Identify which cell holds the provided text, then report its [x, y] central coordinate. 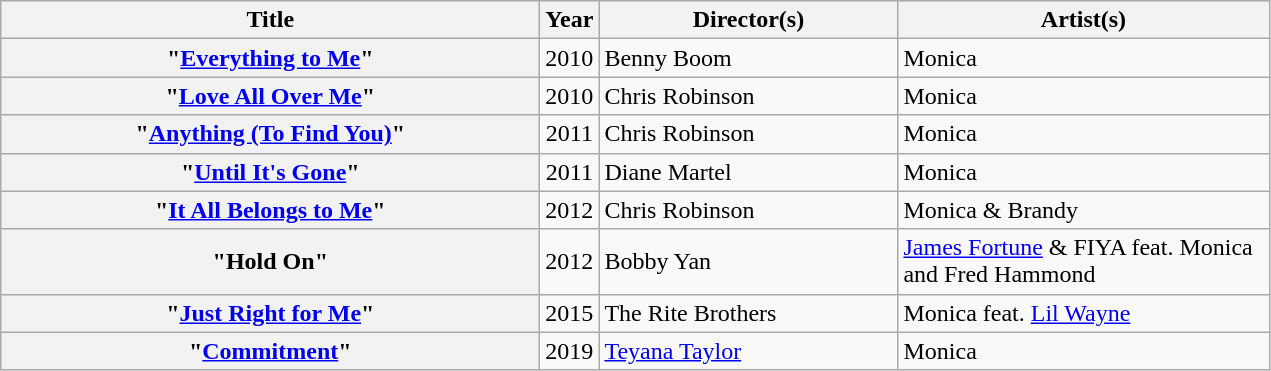
"Love All Over Me" [270, 96]
"Until It's Gone" [270, 172]
Artist(s) [1084, 20]
"Hold On" [270, 262]
Diane Martel [748, 172]
Monica & Brandy [1084, 210]
James Fortune & FIYA feat. Monica and Fred Hammond [1084, 262]
Monica feat. Lil Wayne [1084, 313]
Title [270, 20]
2015 [570, 313]
Benny Boom [748, 58]
Year [570, 20]
Bobby Yan [748, 262]
Teyana Taylor [748, 351]
"Everything to Me" [270, 58]
2019 [570, 351]
Director(s) [748, 20]
"Commitment" [270, 351]
The Rite Brothers [748, 313]
"Anything (To Find You)" [270, 134]
"It All Belongs to Me" [270, 210]
"Just Right for Me" [270, 313]
